Scan for the cell matching the given text and deliver its [x, y] coordinate at center. 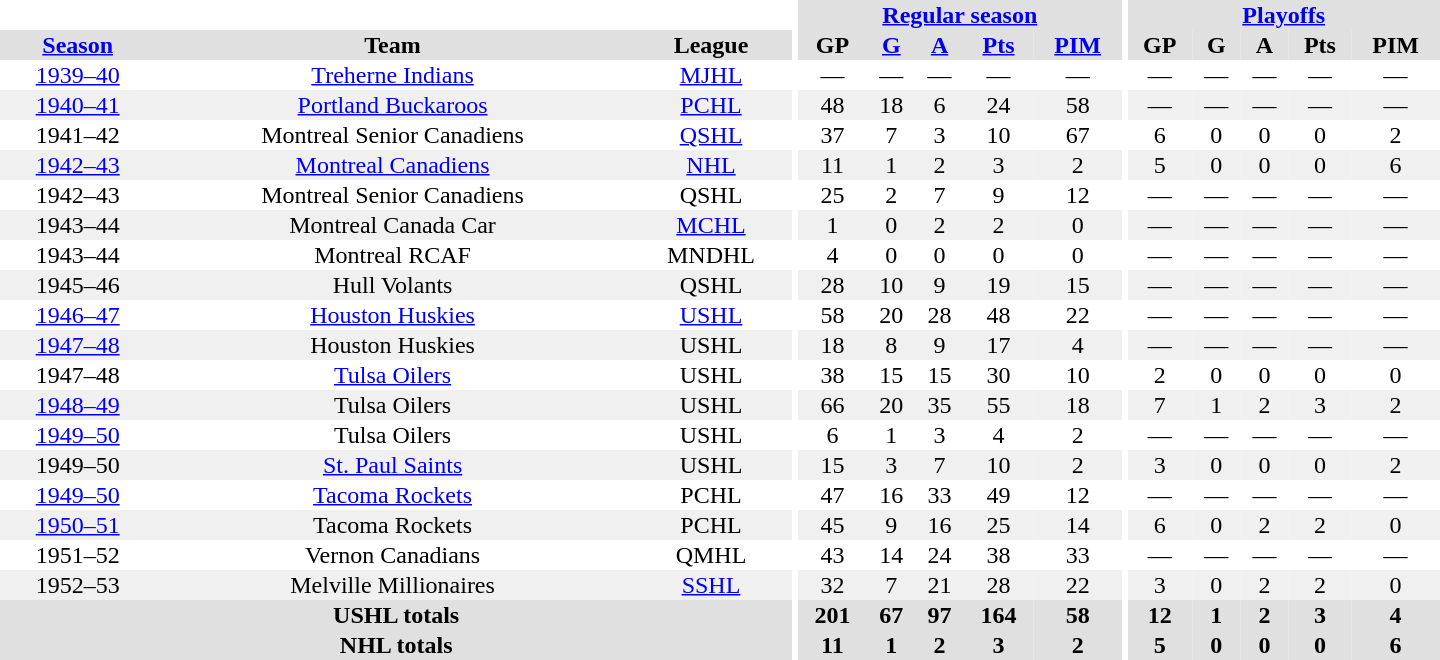
Regular season [960, 15]
32 [833, 585]
Season [78, 45]
Montreal Canadiens [392, 165]
21 [939, 585]
35 [939, 405]
1950–51 [78, 525]
QMHL [712, 555]
30 [999, 375]
Vernon Canadians [392, 555]
1939–40 [78, 75]
1945–46 [78, 285]
MCHL [712, 225]
1940–41 [78, 105]
NHL totals [396, 645]
1946–47 [78, 315]
Treherne Indians [392, 75]
Melville Millionaires [392, 585]
1951–52 [78, 555]
1952–53 [78, 585]
Montreal RCAF [392, 255]
201 [833, 615]
8 [891, 345]
37 [833, 135]
Portland Buckaroos [392, 105]
League [712, 45]
MJHL [712, 75]
49 [999, 495]
USHL totals [396, 615]
17 [999, 345]
66 [833, 405]
43 [833, 555]
55 [999, 405]
SSHL [712, 585]
St. Paul Saints [392, 465]
19 [999, 285]
1948–49 [78, 405]
Playoffs [1284, 15]
45 [833, 525]
MNDHL [712, 255]
1941–42 [78, 135]
97 [939, 615]
47 [833, 495]
164 [999, 615]
Montreal Canada Car [392, 225]
Hull Volants [392, 285]
NHL [712, 165]
Team [392, 45]
